From the cell containing the given text, extract its center point as (x, y) coordinate. 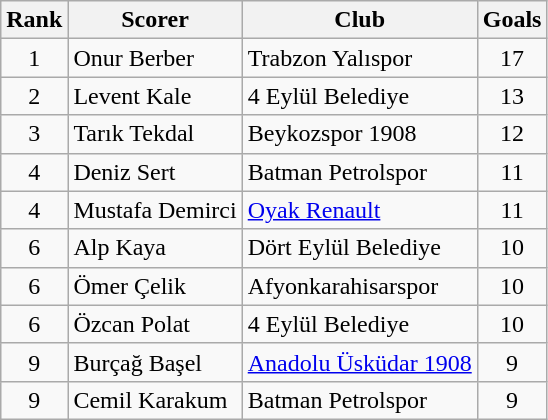
Oyak Renault (360, 210)
Afyonkarahisarspor (360, 286)
17 (512, 58)
Levent Kale (155, 96)
13 (512, 96)
Ömer Çelik (155, 286)
3 (34, 134)
Trabzon Yalıspor (360, 58)
Alp Kaya (155, 248)
Scorer (155, 20)
Anadolu Üsküdar 1908 (360, 362)
Deniz Sert (155, 172)
1 (34, 58)
Onur Berber (155, 58)
Cemil Karakum (155, 400)
Dört Eylül Belediye (360, 248)
Tarık Tekdal (155, 134)
Mustafa Demirci (155, 210)
Burçağ Başel (155, 362)
2 (34, 96)
Beykozspor 1908 (360, 134)
Özcan Polat (155, 324)
Goals (512, 20)
Club (360, 20)
Rank (34, 20)
12 (512, 134)
